Search for the cell housing the specified text and yield its (X, Y) center coordinate. 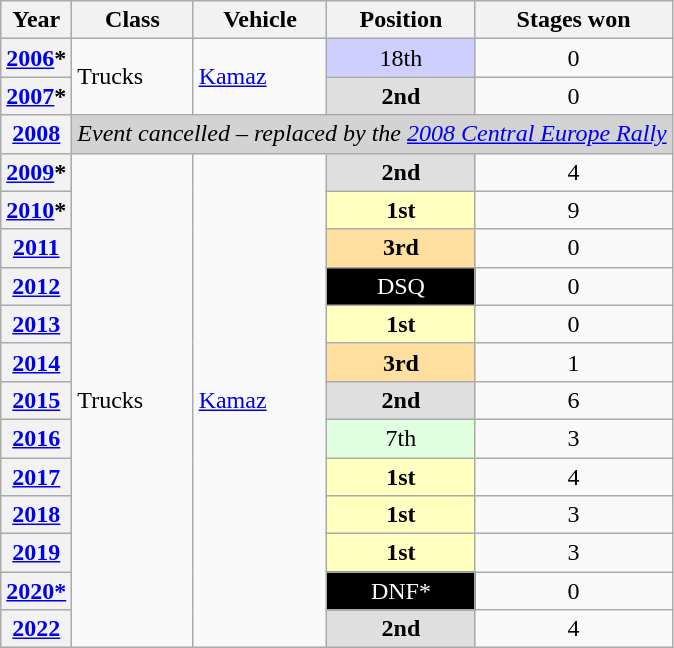
Position (401, 20)
2020* (36, 591)
2015 (36, 400)
6 (574, 400)
2006* (36, 58)
2011 (36, 248)
2013 (36, 324)
Stages won (574, 20)
2022 (36, 629)
2007* (36, 96)
9 (574, 210)
2009* (36, 172)
2014 (36, 362)
2019 (36, 553)
2018 (36, 515)
Event cancelled – replaced by the 2008 Central Europe Rally (372, 134)
2016 (36, 438)
Class (132, 20)
2008 (36, 134)
7th (401, 438)
2017 (36, 477)
1 (574, 362)
DSQ (401, 286)
Year (36, 20)
DNF* (401, 591)
18th (401, 58)
2012 (36, 286)
2010* (36, 210)
Vehicle (260, 20)
